Pinpoint the cell where the given text exists, returning its (X, Y) midpoint coordinate. 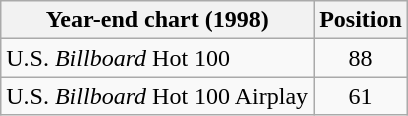
U.S. Billboard Hot 100 (158, 58)
U.S. Billboard Hot 100 Airplay (158, 96)
88 (361, 58)
Year-end chart (1998) (158, 20)
61 (361, 96)
Position (361, 20)
